Provide the [X, Y] coordinate of the cell's center where the given text is located.  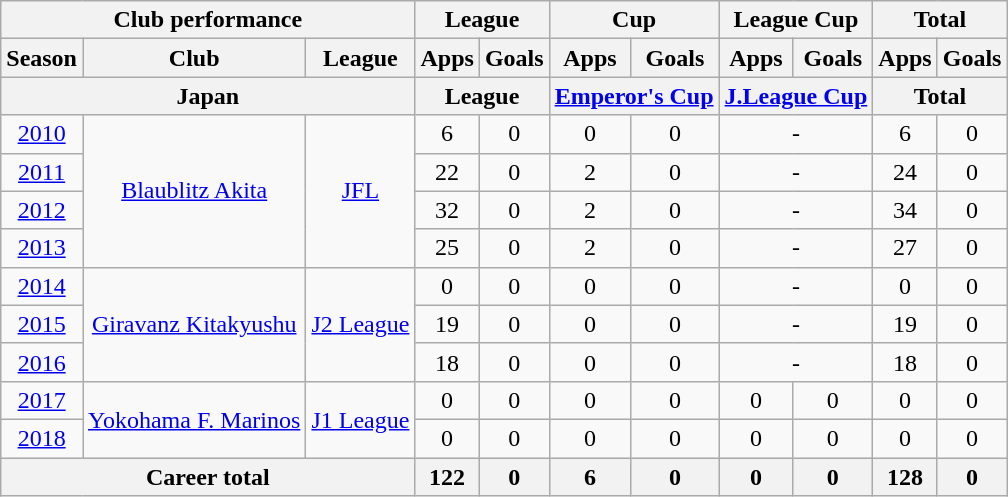
J.League Cup [796, 96]
25 [447, 248]
122 [447, 477]
Club performance [208, 20]
JFL [360, 191]
Blaublitz Akita [194, 191]
27 [905, 248]
League Cup [796, 20]
2018 [42, 438]
32 [447, 210]
2013 [42, 248]
Emperor's Cup [634, 96]
2014 [42, 286]
Club [194, 58]
2010 [42, 134]
Yokohama F. Marinos [194, 419]
24 [905, 172]
J2 League [360, 324]
Cup [634, 20]
Career total [208, 477]
128 [905, 477]
2012 [42, 210]
Japan [208, 96]
J1 League [360, 419]
2011 [42, 172]
34 [905, 210]
2015 [42, 324]
2016 [42, 362]
Season [42, 58]
22 [447, 172]
Giravanz Kitakyushu [194, 324]
2017 [42, 400]
